For the text-containing cell, return its midpoint in (x, y) coordinate format. 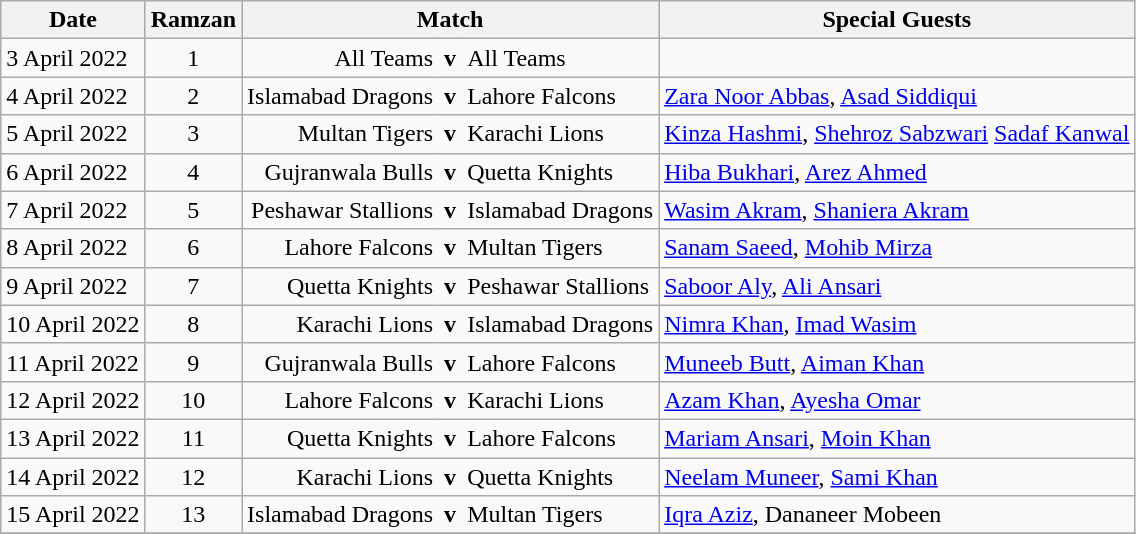
15 April 2022 (73, 515)
11 (193, 438)
Hiba Bukhari, Arez Ahmed (897, 172)
Azam Khan, Ayesha Omar (897, 400)
Special Guests (897, 20)
Date (73, 20)
14 April 2022 (73, 477)
Match (450, 20)
4 April 2022 (73, 96)
4 (193, 172)
3 April 2022 (73, 58)
Neelam Muneer, Sami Khan (897, 477)
Wasim Akram, Shaniera Akram (897, 210)
Nimra Khan, Imad Wasim (897, 324)
7 April 2022 (73, 210)
13 April 2022 (73, 438)
1 (193, 58)
Ramzan (193, 20)
Kinza Hashmi, Shehroz Sabzwari Sadaf Kanwal (897, 134)
10 April 2022 (73, 324)
6 April 2022 (73, 172)
11 April 2022 (73, 362)
8 (193, 324)
5 April 2022 (73, 134)
8 April 2022 (73, 248)
12 (193, 477)
6 (193, 248)
3 (193, 134)
Sanam Saeed, Mohib Mirza (897, 248)
5 (193, 210)
10 (193, 400)
12 April 2022 (73, 400)
13 (193, 515)
9 April 2022 (73, 286)
7 (193, 286)
2 (193, 96)
Saboor Aly, Ali Ansari (897, 286)
Zara Noor Abbas, Asad Siddiqui (897, 96)
Muneeb Butt, Aiman Khan (897, 362)
Iqra Aziz, Dananeer Mobeen (897, 515)
9 (193, 362)
Mariam Ansari, Moin Khan (897, 438)
